For the text-containing cell, return its midpoint in (X, Y) coordinate format. 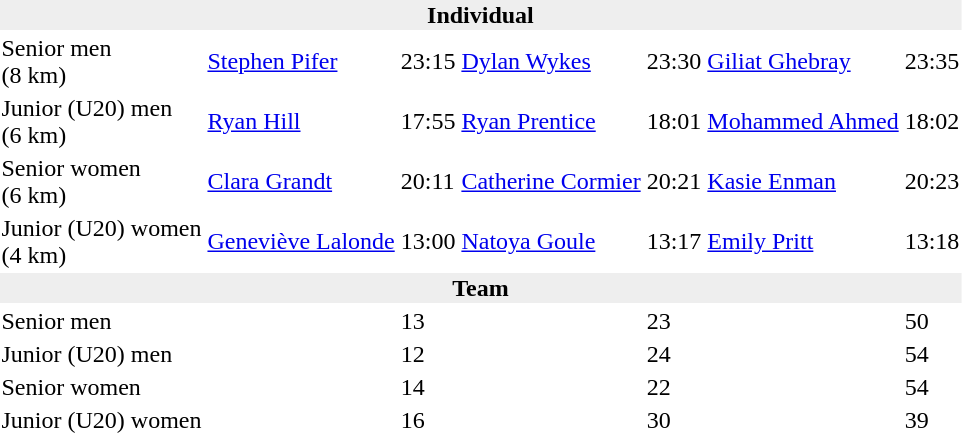
Geneviève Lalonde (301, 242)
23:35 (932, 62)
13 (428, 321)
22 (674, 387)
Kasie Enman (803, 182)
Senior men (102, 321)
Junior (U20) men (102, 354)
13:17 (674, 242)
Emily Pritt (803, 242)
20:11 (428, 182)
Senior women (102, 387)
13:18 (932, 242)
Dylan Wykes (551, 62)
Ryan Hill (301, 122)
Giliat Ghebray (803, 62)
Individual (480, 15)
18:01 (674, 122)
24 (674, 354)
20:21 (674, 182)
Clara Grandt (301, 182)
23 (674, 321)
23:15 (428, 62)
Senior women(6 km) (102, 182)
18:02 (932, 122)
13:00 (428, 242)
23:30 (674, 62)
Stephen Pifer (301, 62)
Ryan Prentice (551, 122)
50 (932, 321)
Natoya Goule (551, 242)
Senior men(8 km) (102, 62)
Team (480, 288)
Junior (U20) women(4 km) (102, 242)
12 (428, 354)
Junior (U20) men(6 km) (102, 122)
14 (428, 387)
Mohammed Ahmed (803, 122)
Catherine Cormier (551, 182)
20:23 (932, 182)
17:55 (428, 122)
